Provide the [X, Y] coordinate of the cell's center where the given text is located.  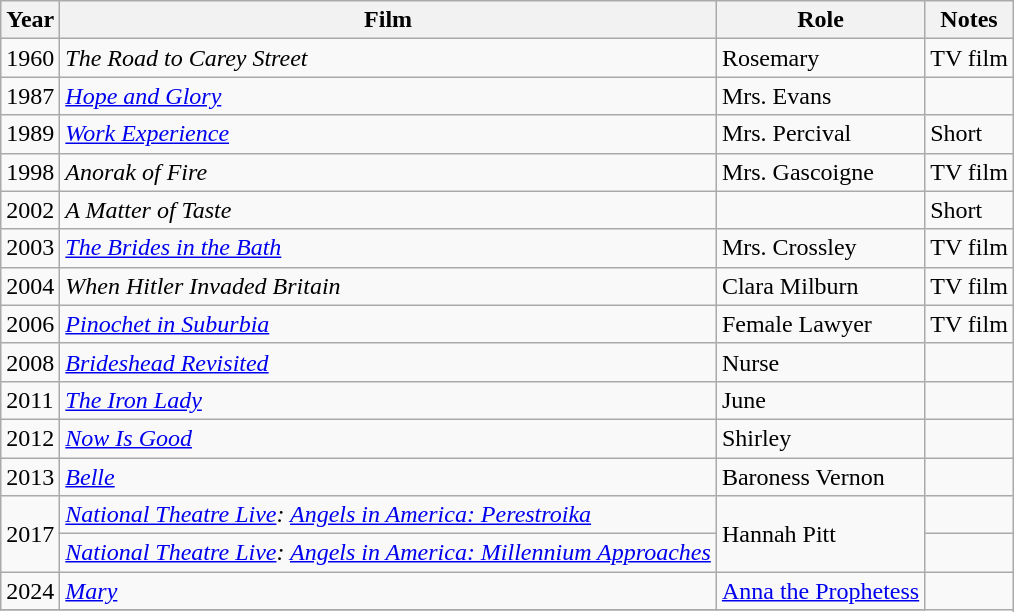
Baroness Vernon [820, 477]
Shirley [820, 438]
Now Is Good [388, 438]
2012 [30, 438]
1998 [30, 172]
Female Lawyer [820, 324]
Anna the Prophetess [820, 591]
2003 [30, 248]
2024 [30, 591]
June [820, 400]
Hannah Pitt [820, 534]
2013 [30, 477]
Mrs. Evans [820, 96]
Role [820, 20]
1987 [30, 96]
The Brides in the Bath [388, 248]
Pinochet in Suburbia [388, 324]
National Theatre Live: Angels in America: Perestroika [388, 515]
1989 [30, 134]
Year [30, 20]
Brideshead Revisited [388, 362]
Work Experience [388, 134]
Mrs. Gascoigne [820, 172]
A Matter of Taste [388, 210]
Mary [388, 591]
The Road to Carey Street [388, 58]
1960 [30, 58]
Clara Milburn [820, 286]
When Hitler Invaded Britain [388, 286]
Mrs. Crossley [820, 248]
Notes [970, 20]
Film [388, 20]
National Theatre Live: Angels in America: Millennium Approaches [388, 553]
Hope and Glory [388, 96]
2006 [30, 324]
2011 [30, 400]
2008 [30, 362]
Nurse [820, 362]
The Iron Lady [388, 400]
2002 [30, 210]
Anorak of Fire [388, 172]
Rosemary [820, 58]
2004 [30, 286]
Belle [388, 477]
2017 [30, 534]
Mrs. Percival [820, 134]
